From the cell containing the given text, extract its center point as [x, y] coordinate. 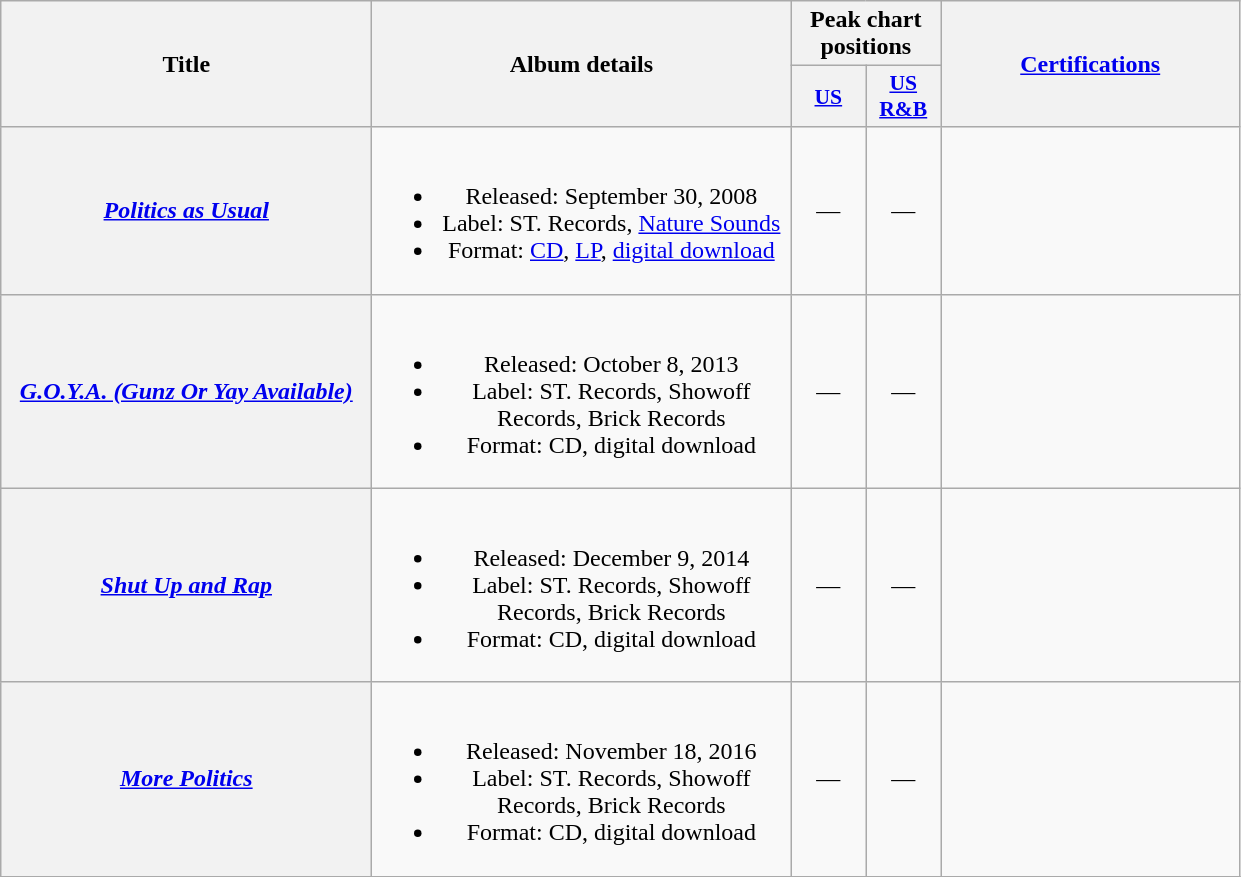
Released: December 9, 2014Label: ST. Records, Showoff Records, Brick RecordsFormat: CD, digital download [582, 585]
US R&B [904, 96]
Released: October 8, 2013Label: ST. Records, Showoff Records, Brick RecordsFormat: CD, digital download [582, 391]
Album details [582, 64]
Shut Up and Rap [186, 585]
G.O.Y.A. (Gunz Or Yay Available) [186, 391]
Released: November 18, 2016Label: ST. Records, Showoff Records, Brick RecordsFormat: CD, digital download [582, 779]
Peak chart positions [866, 34]
Politics as Usual [186, 210]
Released: September 30, 2008Label: ST. Records, Nature SoundsFormat: CD, LP, digital download [582, 210]
US [828, 96]
More Politics [186, 779]
Title [186, 64]
Certifications [1090, 64]
